Capture the cell that displays the provided text and extract its [x, y] central coordinate. 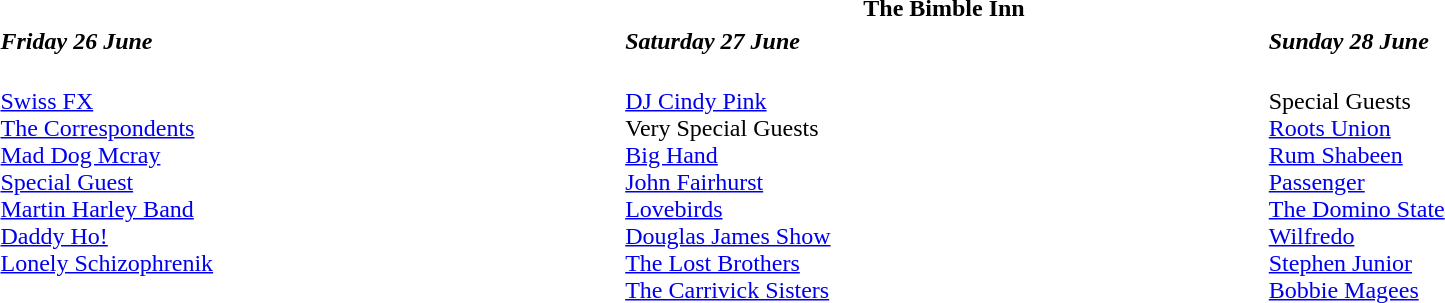
Saturday 27 June [944, 41]
